For the text-containing cell, return its midpoint in [X, Y] coordinate format. 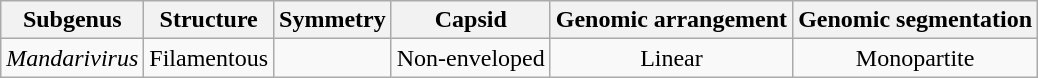
Non-enveloped [470, 58]
Monopartite [916, 58]
Genomic segmentation [916, 20]
Genomic arrangement [671, 20]
Mandarivirus [72, 58]
Filamentous [209, 58]
Capsid [470, 20]
Subgenus [72, 20]
Linear [671, 58]
Structure [209, 20]
Symmetry [333, 20]
